Output the (x, y) coordinate of the center of the cell containing the given text.  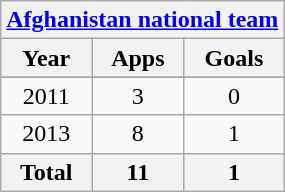
8 (138, 134)
Afghanistan national team (142, 20)
Year (46, 58)
2013 (46, 134)
0 (234, 96)
3 (138, 96)
2011 (46, 96)
Total (46, 172)
Apps (138, 58)
Goals (234, 58)
11 (138, 172)
